Pinpoint the cell where the given text exists, returning its [X, Y] midpoint coordinate. 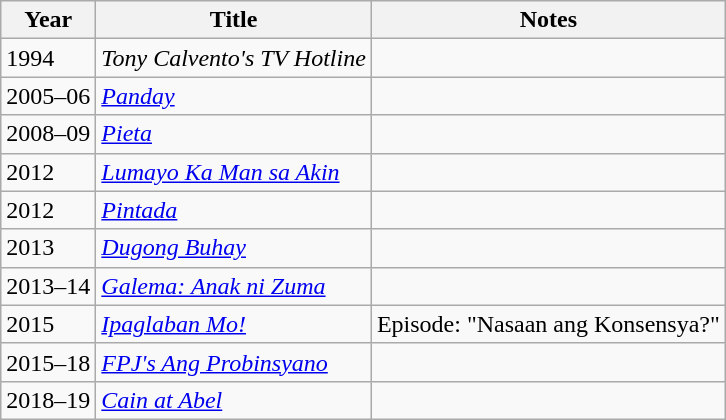
FPJ's Ang Probinsyano [234, 362]
2015–18 [48, 362]
Dugong Buhay [234, 248]
Ipaglaban Mo! [234, 324]
Episode: "Nasaan ang Konsensya?" [548, 324]
Panday [234, 96]
2015 [48, 324]
2005–06 [48, 96]
1994 [48, 58]
Galema: Anak ni Zuma [234, 286]
Year [48, 20]
Tony Calvento's TV Hotline [234, 58]
2013 [48, 248]
Lumayo Ka Man sa Akin [234, 172]
2013–14 [48, 286]
2008–09 [48, 134]
Title [234, 20]
Cain at Abel [234, 400]
Pieta [234, 134]
2018–19 [48, 400]
Pintada [234, 210]
Notes [548, 20]
